Provide the [X, Y] coordinate of the cell's center where the given text is located.  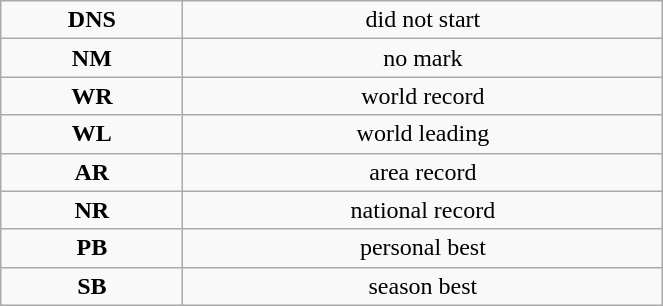
NR [92, 210]
no mark [423, 58]
world leading [423, 134]
NM [92, 58]
DNS [92, 20]
WR [92, 96]
season best [423, 286]
PB [92, 248]
world record [423, 96]
area record [423, 172]
personal best [423, 248]
national record [423, 210]
did not start [423, 20]
SB [92, 286]
WL [92, 134]
AR [92, 172]
